Determine the [x, y] coordinate at the center of the cell enclosing the given text.  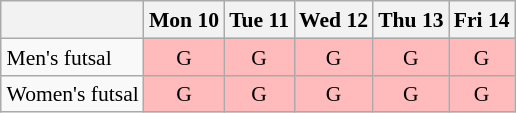
Thu 13 [411, 20]
Tue 11 [259, 20]
Wed 12 [334, 20]
Men's futsal [72, 56]
Mon 10 [184, 20]
Women's futsal [72, 94]
Fri 14 [482, 20]
